Scan for the cell matching the given text and deliver its [X, Y] coordinate at center. 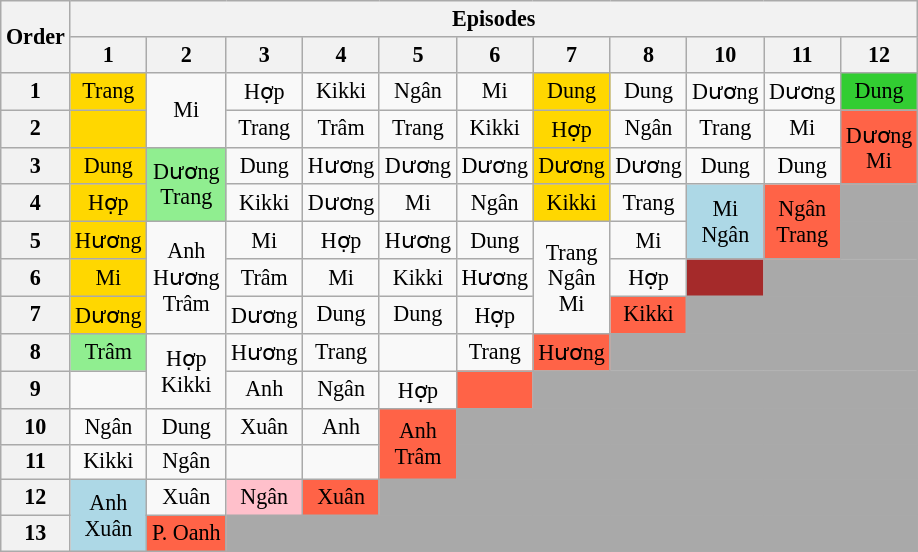
NgânTrang [802, 222]
AnhTrâm [418, 444]
13 [36, 533]
AnhXuân [108, 516]
DươngTrang [186, 184]
P. Oanh [186, 533]
Episodes [494, 18]
Order [36, 36]
AnhHươngTrâm [186, 277]
MiNgân [726, 222]
DươngMi [880, 146]
HợpKikki [186, 370]
9 [36, 390]
TrangNgânMi [572, 277]
